Search for the cell housing the specified text and yield its [X, Y] center coordinate. 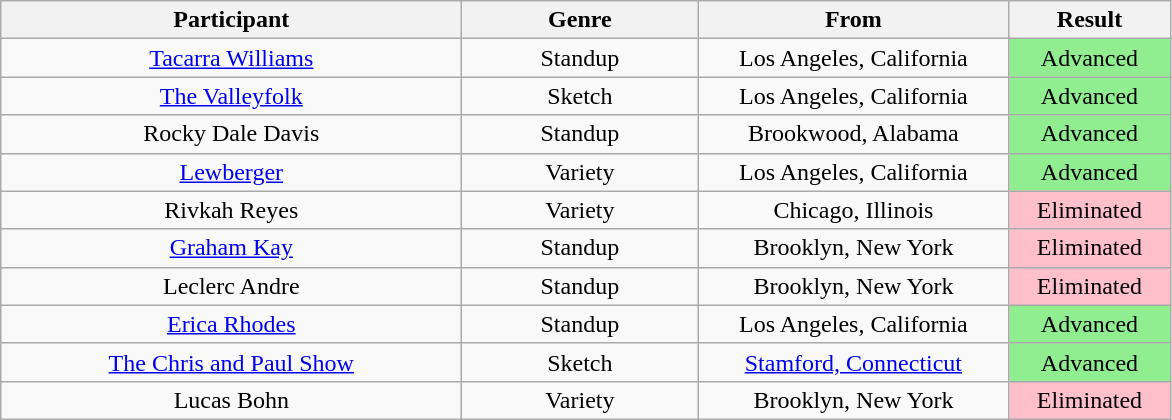
The Chris and Paul Show [232, 362]
Rivkah Reyes [232, 210]
Rocky Dale Davis [232, 134]
Genre [580, 20]
Lewberger [232, 172]
Brookwood, Alabama [854, 134]
The Valleyfolk [232, 96]
Result [1090, 20]
Participant [232, 20]
Chicago, Illinois [854, 210]
From [854, 20]
Lucas Bohn [232, 400]
Erica Rhodes [232, 324]
Tacarra Williams [232, 58]
Leclerc Andre [232, 286]
Graham Kay [232, 248]
Stamford, Connecticut [854, 362]
